Determine the [x, y] coordinate at the center of the cell enclosing the given text.  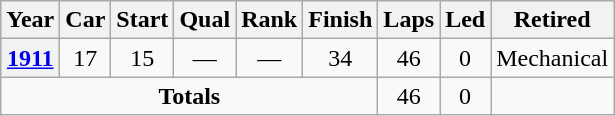
Retired [552, 20]
15 [142, 58]
Start [142, 20]
1911 [30, 58]
Led [466, 20]
Rank [270, 20]
Year [30, 20]
34 [340, 58]
Car [86, 20]
Finish [340, 20]
Mechanical [552, 58]
Laps [409, 20]
Totals [190, 96]
Qual [205, 20]
17 [86, 58]
